Find where the given text appears and provide that cell's center as (X, Y) coordinate. 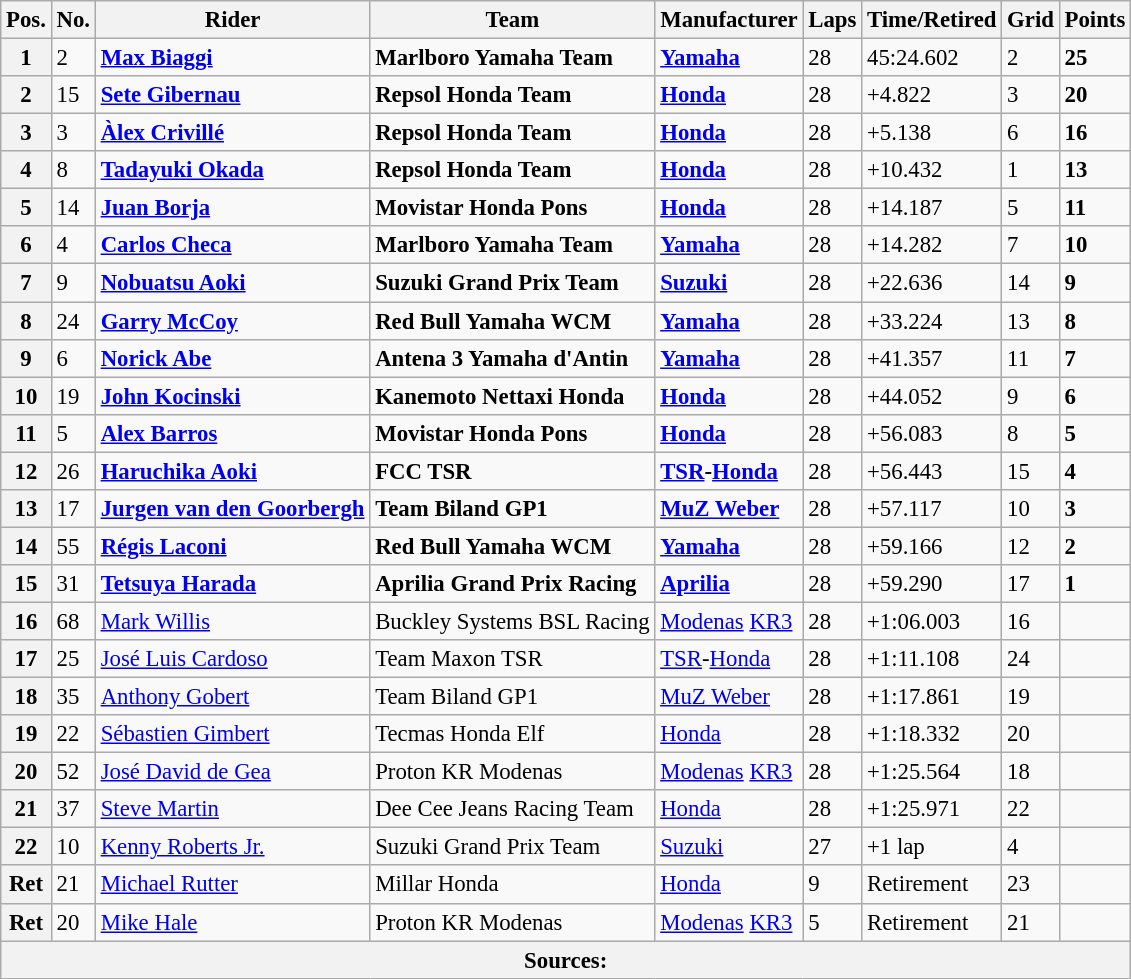
José Luis Cardoso (232, 659)
+22.636 (932, 283)
+1:06.003 (932, 621)
Buckley Systems BSL Racing (512, 621)
23 (1030, 885)
Laps (832, 20)
Mike Hale (232, 922)
Aprilia (729, 584)
45:24.602 (932, 58)
Kenny Roberts Jr. (232, 847)
+41.357 (932, 358)
+1 lap (932, 847)
52 (73, 772)
31 (73, 584)
Sébastien Gimbert (232, 734)
55 (73, 546)
Dee Cee Jeans Racing Team (512, 809)
+44.052 (932, 396)
Carlos Checa (232, 245)
+33.224 (932, 321)
No. (73, 20)
Mark Willis (232, 621)
Aprilia Grand Prix Racing (512, 584)
+1:17.861 (932, 697)
Nobuatsu Aoki (232, 283)
+1:25.564 (932, 772)
+56.443 (932, 471)
Tetsuya Harada (232, 584)
26 (73, 471)
Time/Retired (932, 20)
José David de Gea (232, 772)
Haruchika Aoki (232, 471)
37 (73, 809)
Pos. (26, 20)
+56.083 (932, 433)
Steve Martin (232, 809)
Juan Borja (232, 208)
Rider (232, 20)
+5.138 (932, 133)
35 (73, 697)
Max Biaggi (232, 58)
Kanemoto Nettaxi Honda (512, 396)
+14.187 (932, 208)
Team (512, 20)
+1:11.108 (932, 659)
Grid (1030, 20)
+4.822 (932, 95)
Antena 3 Yamaha d'Antin (512, 358)
Àlex Crivillé (232, 133)
Norick Abe (232, 358)
+59.166 (932, 546)
68 (73, 621)
Jurgen van den Goorbergh (232, 509)
Garry McCoy (232, 321)
Anthony Gobert (232, 697)
27 (832, 847)
+57.117 (932, 509)
Régis Laconi (232, 546)
Alex Barros (232, 433)
Team Maxon TSR (512, 659)
Tecmas Honda Elf (512, 734)
FCC TSR (512, 471)
Sete Gibernau (232, 95)
Tadayuki Okada (232, 170)
+59.290 (932, 584)
+1:25.971 (932, 809)
+1:18.332 (932, 734)
John Kocinski (232, 396)
+10.432 (932, 170)
Sources: (566, 960)
Points (1094, 20)
Manufacturer (729, 20)
Michael Rutter (232, 885)
+14.282 (932, 245)
Millar Honda (512, 885)
